Determine the (x, y) coordinate at the center of the cell enclosing the given text.  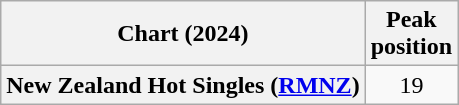
New Zealand Hot Singles (RMNZ) (183, 85)
Peakposition (411, 34)
19 (411, 85)
Chart (2024) (183, 34)
